Return the [X, Y] coordinate for the center point of the cell that contains the specified text.  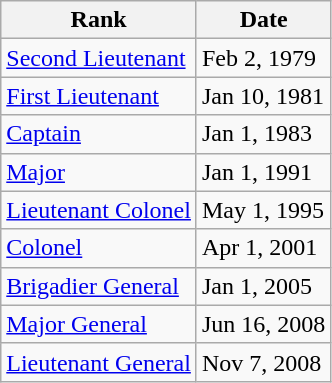
Nov 7, 2008 [263, 362]
Jan 1, 1991 [263, 172]
Major General [99, 324]
Major [99, 172]
Jun 16, 2008 [263, 324]
Second Lieutenant [99, 58]
Jan 1, 1983 [263, 134]
May 1, 1995 [263, 210]
Jan 10, 1981 [263, 96]
First Lieutenant [99, 96]
Captain [99, 134]
Apr 1, 2001 [263, 248]
Date [263, 20]
Lieutenant Colonel [99, 210]
Feb 2, 1979 [263, 58]
Colonel [99, 248]
Brigadier General [99, 286]
Lieutenant General [99, 362]
Rank [99, 20]
Jan 1, 2005 [263, 286]
